Search for the cell housing the specified text and yield its (X, Y) center coordinate. 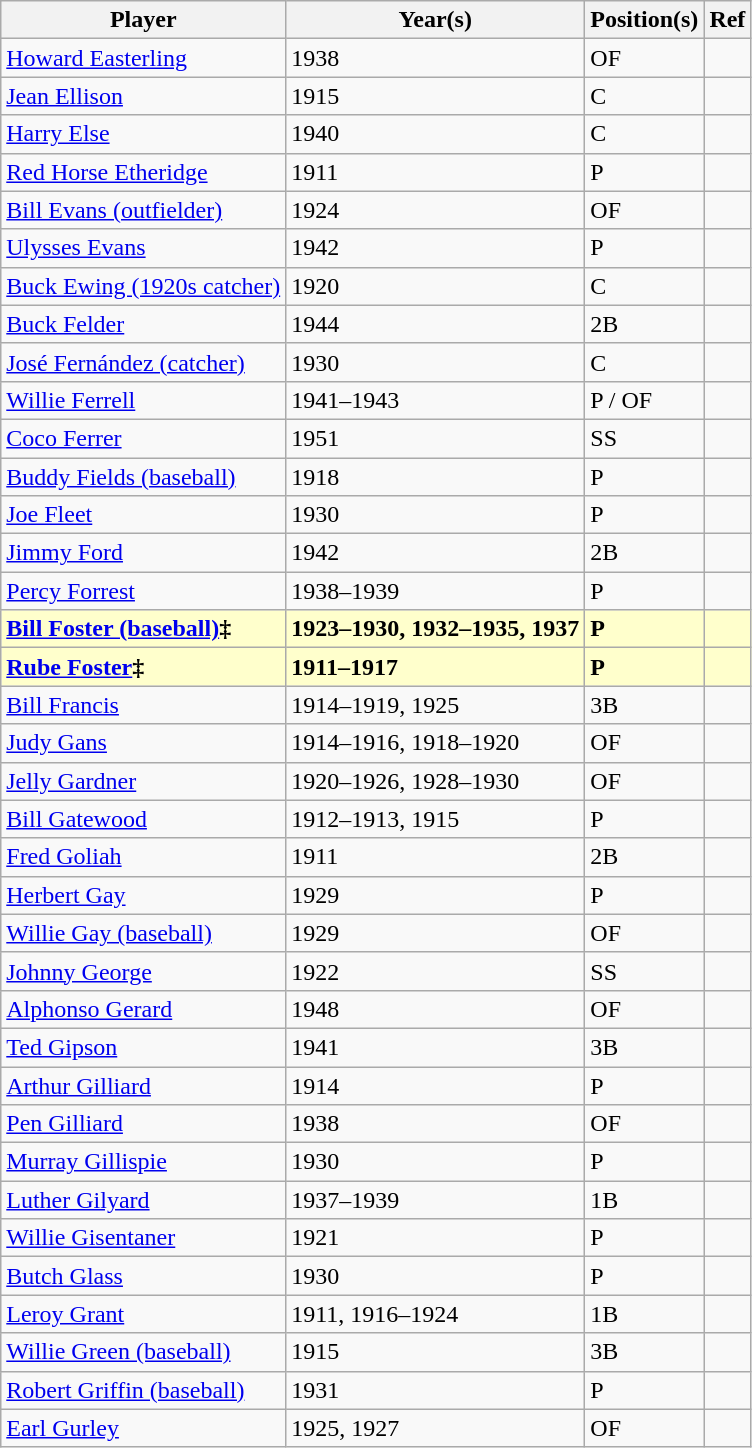
José Fernández (catcher) (144, 362)
1911, 1916–1924 (436, 1314)
Ref (728, 20)
1912–1913, 1915 (436, 819)
Alphonso Gerard (144, 1009)
P / OF (644, 400)
1941 (436, 1047)
Bill Evans (outfielder) (144, 210)
Earl Gurley (144, 1428)
Herbert Gay (144, 895)
Willie Green (baseball) (144, 1352)
Ted Gipson (144, 1047)
1937–1939 (436, 1200)
1925, 1927 (436, 1428)
1938–1939 (436, 591)
Willie Gay (baseball) (144, 933)
Willie Ferrell (144, 400)
Ulysses Evans (144, 248)
Buddy Fields (baseball) (144, 477)
1922 (436, 971)
Percy Forrest (144, 591)
Bill Francis (144, 705)
1914 (436, 1085)
1914–1919, 1925 (436, 705)
Murray Gillispie (144, 1162)
Player (144, 20)
1931 (436, 1390)
Bill Gatewood (144, 819)
Jean Ellison (144, 96)
Robert Griffin (baseball) (144, 1390)
Red Horse Etheridge (144, 172)
1941–1943 (436, 400)
Position(s) (644, 20)
1940 (436, 134)
1918 (436, 477)
Willie Gisentaner (144, 1238)
Johnny George (144, 971)
Year(s) (436, 20)
1948 (436, 1009)
1920 (436, 286)
Buck Ewing (1920s catcher) (144, 286)
Howard Easterling (144, 58)
1911–1917 (436, 667)
Coco Ferrer (144, 438)
Leroy Grant (144, 1314)
Bill Foster (baseball)‡ (144, 629)
1923–1930, 1932–1935, 1937 (436, 629)
1921 (436, 1238)
Pen Gilliard (144, 1124)
Rube Foster‡ (144, 667)
Joe Fleet (144, 515)
Jimmy Ford (144, 553)
Judy Gans (144, 743)
Jelly Gardner (144, 781)
1920–1926, 1928–1930 (436, 781)
Luther Gilyard (144, 1200)
1944 (436, 324)
Arthur Gilliard (144, 1085)
Fred Goliah (144, 857)
1951 (436, 438)
Buck Felder (144, 324)
1924 (436, 210)
1914–1916, 1918–1920 (436, 743)
Harry Else (144, 134)
Butch Glass (144, 1276)
